Capture the cell that displays the provided text and extract its (X, Y) central coordinate. 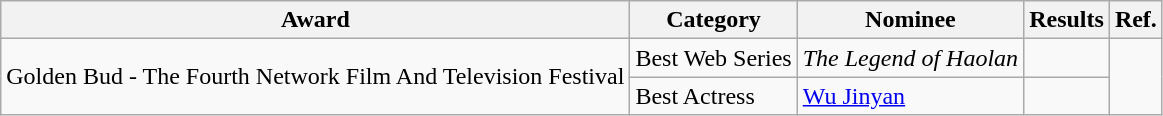
Award (316, 20)
Ref. (1136, 20)
Best Actress (714, 96)
Wu Jinyan (910, 96)
Category (714, 20)
Golden Bud - The Fourth Network Film And Television Festival (316, 77)
Nominee (910, 20)
Best Web Series (714, 58)
Results (1067, 20)
The Legend of Haolan (910, 58)
